Pinpoint the cell where the given text exists, returning its (x, y) midpoint coordinate. 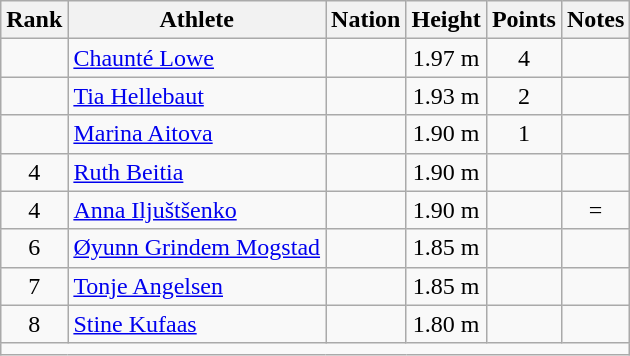
Øyunn Grindem Mogstad (197, 248)
Rank (34, 20)
Points (524, 20)
1.97 m (446, 58)
Marina Aitova (197, 134)
Nation (366, 20)
Stine Kufaas (197, 324)
1.93 m (446, 96)
Tonje Angelsen (197, 286)
Anna Iljuštšenko (197, 210)
Chaunté Lowe (197, 58)
Tia Hellebaut (197, 96)
Height (446, 20)
= (595, 210)
7 (34, 286)
2 (524, 96)
Notes (595, 20)
Ruth Beitia (197, 172)
1.80 m (446, 324)
Athlete (197, 20)
1 (524, 134)
6 (34, 248)
8 (34, 324)
